Identify which cell holds the provided text, then report its [x, y] central coordinate. 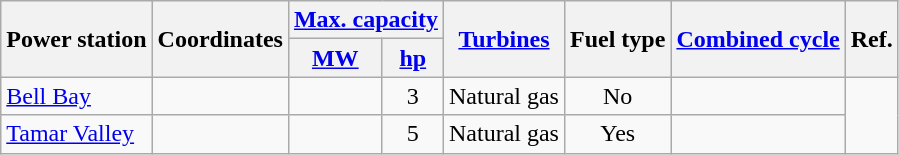
Bell Bay [76, 96]
Power station [76, 39]
3 [412, 96]
Turbines [504, 39]
Max. capacity [366, 20]
No [617, 96]
Coordinates [220, 39]
Tamar Valley [76, 134]
5 [412, 134]
Fuel type [617, 39]
MW [335, 58]
hp [412, 58]
Ref. [872, 39]
Yes [617, 134]
Combined cycle [758, 39]
